Determine the [X, Y] coordinate at the center of the cell enclosing the given text.  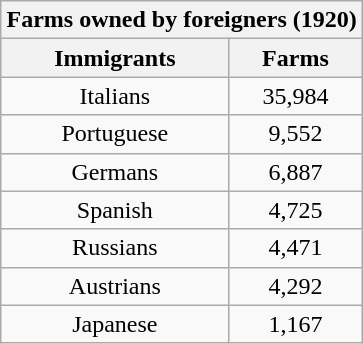
4,292 [296, 286]
4,725 [296, 210]
Russians [115, 248]
4,471 [296, 248]
Immigrants [115, 58]
9,552 [296, 134]
1,167 [296, 324]
Spanish [115, 210]
Italians [115, 96]
Farms [296, 58]
Portuguese [115, 134]
Germans [115, 172]
6,887 [296, 172]
35,984 [296, 96]
Japanese [115, 324]
Austrians [115, 286]
Farms owned by foreigners (1920) [182, 20]
